Scan for the cell matching the given text and deliver its (X, Y) coordinate at center. 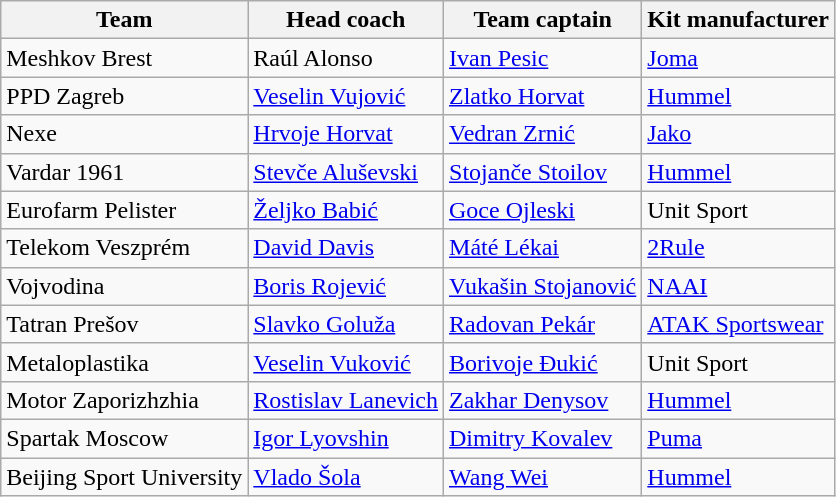
Zlatko Horvat (543, 96)
Team captain (543, 20)
Metaloplastika (124, 362)
Vojvodina (124, 286)
David Davis (346, 248)
Máté Lékai (543, 248)
Vedran Zrnić (543, 134)
Hrvoje Horvat (346, 134)
Motor Zaporizhzhia (124, 400)
Rostislav Lanevich (346, 400)
Head coach (346, 20)
Vukašin Stojanović (543, 286)
Puma (738, 438)
Telekom Veszprém (124, 248)
Vlado Šola (346, 477)
Team (124, 20)
Raúl Alonso (346, 58)
Veselin Vuković (346, 362)
PPD Zagreb (124, 96)
Vardar 1961 (124, 172)
Boris Rojević (346, 286)
Joma (738, 58)
Zakhar Denysov (543, 400)
ATAK Sportswear (738, 324)
Wang Wei (543, 477)
Tatran Prešov (124, 324)
Beijing Sport University (124, 477)
Radovan Pekár (543, 324)
NAAI (738, 286)
Borivoje Đukić (543, 362)
Eurofarm Pelister (124, 210)
Dimitry Kovalev (543, 438)
Željko Babić (346, 210)
Spartak Moscow (124, 438)
2Rule (738, 248)
Slavko Goluža (346, 324)
Stevče Aluševski (346, 172)
Meshkov Brest (124, 58)
Kit manufacturer (738, 20)
Nexe (124, 134)
Stojanče Stoilov (543, 172)
Igor Lyovshin (346, 438)
Goce Ojleski (543, 210)
Ivan Pesic (543, 58)
Jako (738, 134)
Veselin Vujović (346, 96)
